Return [X, Y] of the center of cell containing provided text 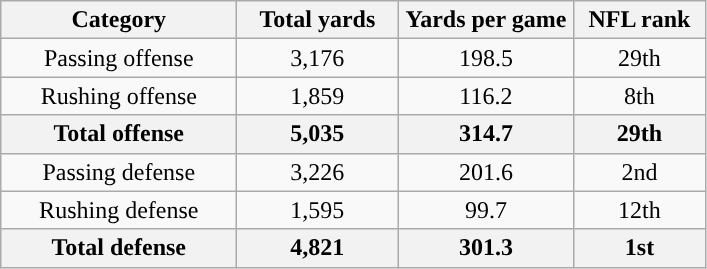
3,176 [318, 58]
NFL rank [640, 20]
5,035 [318, 134]
201.6 [486, 172]
301.3 [486, 248]
2nd [640, 172]
1st [640, 248]
99.7 [486, 210]
314.7 [486, 134]
Total defense [119, 248]
1,859 [318, 96]
1,595 [318, 210]
116.2 [486, 96]
12th [640, 210]
3,226 [318, 172]
4,821 [318, 248]
Total yards [318, 20]
Rushing offense [119, 96]
Total offense [119, 134]
Passing offense [119, 58]
8th [640, 96]
Passing defense [119, 172]
Rushing defense [119, 210]
Category [119, 20]
Yards per game [486, 20]
198.5 [486, 58]
